Extract the (x, y) coordinate from the center of the cell holding the provided text.  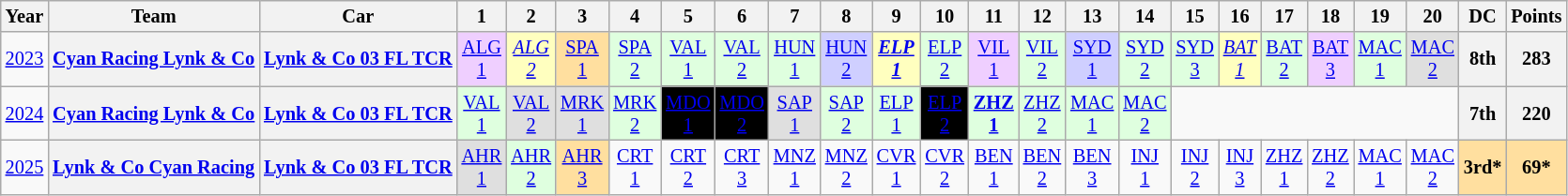
5 (687, 16)
Lynk & Co Cyan Racing (154, 167)
19 (1380, 16)
7th (1483, 113)
VIL2 (1042, 59)
MDO2 (742, 113)
2023 (24, 59)
18 (1330, 16)
1 (483, 16)
CVR1 (897, 167)
CRT3 (742, 167)
2025 (24, 167)
INJ3 (1239, 167)
SAP1 (794, 113)
Car (358, 16)
MDO1 (687, 113)
11 (993, 16)
283 (1536, 59)
17 (1284, 16)
8th (1483, 59)
SYD1 (1092, 59)
AHR1 (483, 167)
BAT1 (1239, 59)
10 (945, 16)
15 (1194, 16)
ALG1 (483, 59)
INJ1 (1145, 167)
9 (897, 16)
SYD2 (1145, 59)
Year (24, 16)
16 (1239, 16)
BAT2 (1284, 59)
BEN2 (1042, 167)
14 (1145, 16)
8 (847, 16)
HUN1 (794, 59)
4 (635, 16)
AHR3 (582, 167)
BAT3 (1330, 59)
MRK1 (582, 113)
20 (1433, 16)
3 (582, 16)
AHR2 (531, 167)
CRT1 (635, 167)
INJ2 (1194, 167)
ALG2 (531, 59)
SPA1 (582, 59)
BEN3 (1092, 167)
Team (154, 16)
SPA2 (635, 59)
69* (1536, 167)
VIL1 (993, 59)
MRK2 (635, 113)
3rd* (1483, 167)
CVR2 (945, 167)
Points (1536, 16)
SAP2 (847, 113)
13 (1092, 16)
BEN1 (993, 167)
MNZ2 (847, 167)
6 (742, 16)
2 (531, 16)
HUN2 (847, 59)
DC (1483, 16)
12 (1042, 16)
MNZ1 (794, 167)
220 (1536, 113)
2024 (24, 113)
SYD3 (1194, 59)
7 (794, 16)
CRT2 (687, 167)
